Locate the cell with the specified text and output its [x, y] center coordinate. 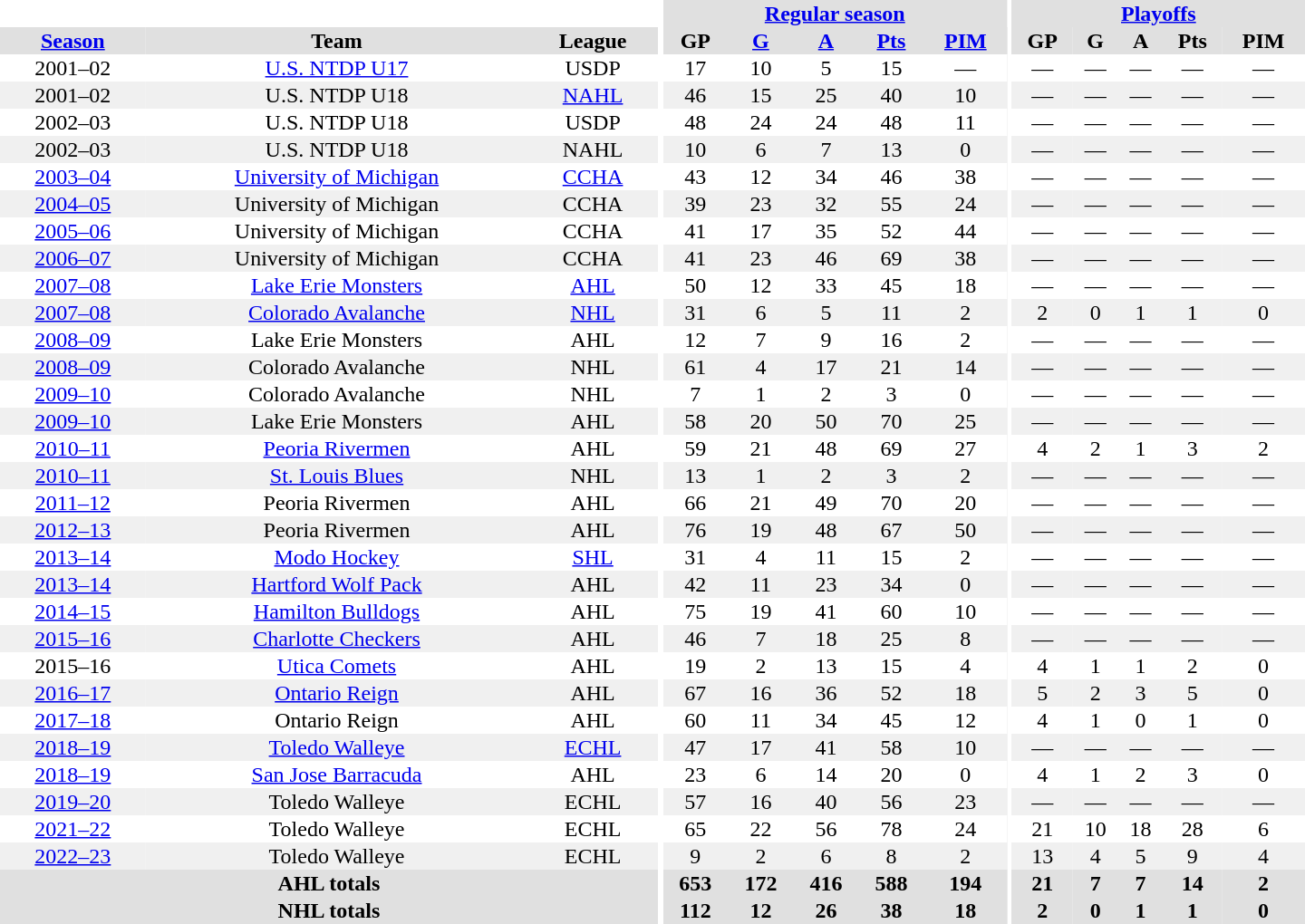
416 [826, 883]
39 [695, 204]
32 [826, 204]
65 [695, 829]
Hamilton Bulldogs [337, 611]
Modo Hockey [337, 557]
55 [891, 204]
Playoffs [1158, 14]
Team [337, 41]
Hartford Wolf Pack [337, 584]
2003–04 [72, 177]
2011–12 [72, 503]
Season [72, 41]
2017–18 [72, 720]
66 [695, 503]
76 [695, 530]
42 [695, 584]
28 [1193, 829]
AHL totals [329, 883]
49 [826, 503]
2021–22 [72, 829]
San Jose Barracuda [337, 775]
36 [826, 693]
St. Louis Blues [337, 476]
SHL [593, 557]
43 [695, 177]
2019–20 [72, 802]
653 [695, 883]
172 [760, 883]
2004–05 [72, 204]
2012–13 [72, 530]
2022–23 [72, 856]
Charlotte Checkers [337, 639]
35 [826, 231]
2006–07 [72, 258]
2014–15 [72, 611]
League [593, 41]
78 [891, 829]
U.S. NTDP U17 [337, 68]
112 [695, 910]
2016–17 [72, 693]
47 [695, 747]
59 [695, 448]
44 [965, 231]
61 [695, 367]
Regular season [835, 14]
75 [695, 611]
26 [826, 910]
22 [760, 829]
27 [965, 448]
194 [965, 883]
588 [891, 883]
Utica Comets [337, 666]
57 [695, 802]
2005–06 [72, 231]
NHL totals [329, 910]
33 [826, 285]
